Pinpoint the cell where the given text exists, returning its [X, Y] midpoint coordinate. 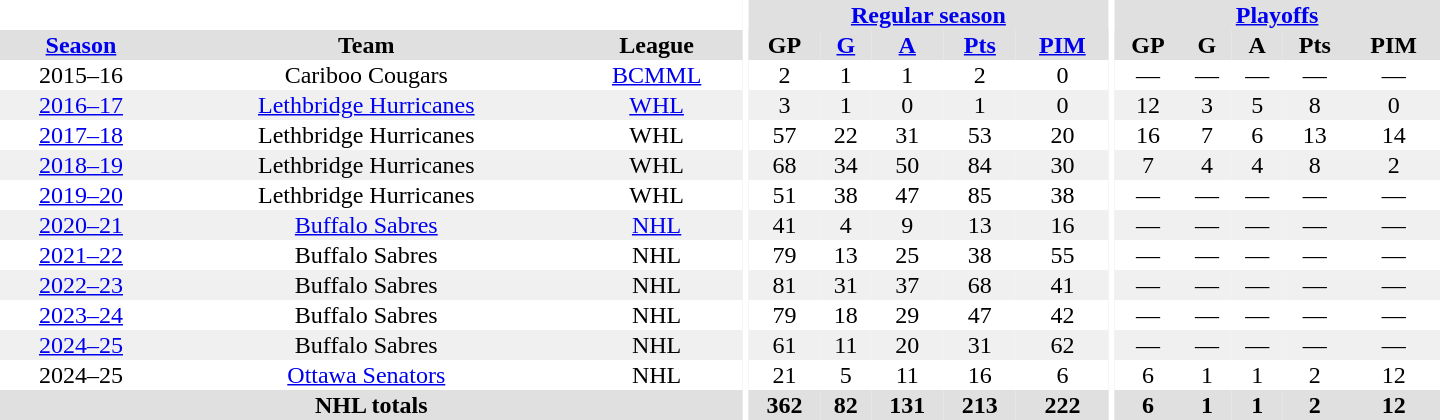
82 [846, 405]
53 [980, 135]
42 [1062, 315]
2020–21 [81, 225]
2018–19 [81, 165]
85 [980, 195]
9 [908, 225]
81 [784, 285]
League [657, 45]
2023–24 [81, 315]
51 [784, 195]
362 [784, 405]
Cariboo Cougars [366, 75]
84 [980, 165]
Regular season [928, 15]
18 [846, 315]
Playoffs [1277, 15]
61 [784, 345]
2015–16 [81, 75]
Ottawa Senators [366, 375]
29 [908, 315]
21 [784, 375]
30 [1062, 165]
37 [908, 285]
2019–20 [81, 195]
Team [366, 45]
BCMML [657, 75]
2021–22 [81, 255]
Season [81, 45]
14 [1394, 135]
22 [846, 135]
2017–18 [81, 135]
62 [1062, 345]
2022–23 [81, 285]
25 [908, 255]
55 [1062, 255]
213 [980, 405]
131 [908, 405]
2016–17 [81, 105]
50 [908, 165]
57 [784, 135]
222 [1062, 405]
34 [846, 165]
NHL totals [372, 405]
